Identify which cell holds the provided text, then report its [x, y] central coordinate. 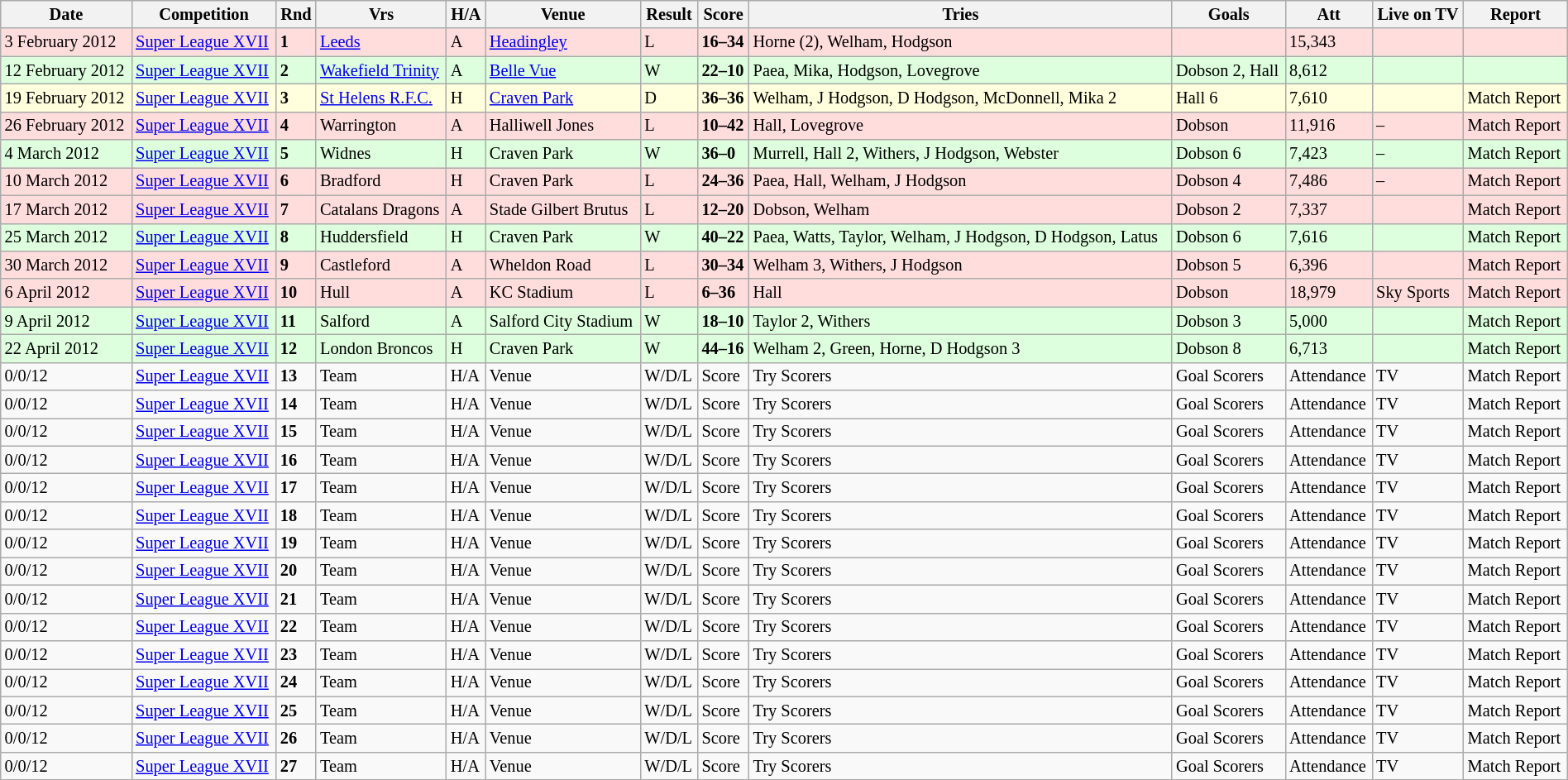
Tries [961, 14]
Welham, J Hodgson, D Hodgson, McDonnell, Mika 2 [961, 98]
7,423 [1328, 154]
Report [1515, 14]
Dobson, Welham [961, 209]
Halliwell Jones [563, 126]
16 [296, 460]
10–42 [724, 126]
Catalans Dragons [381, 209]
22 April 2012 [66, 348]
24 [296, 682]
Dobson 2 [1229, 209]
7 [296, 209]
22 [296, 627]
5,000 [1328, 321]
26 [296, 738]
Wheldon Road [563, 265]
Dobson 4 [1229, 181]
Salford [381, 321]
18 [296, 515]
Murrell, Hall 2, Withers, J Hodgson, Webster [961, 154]
Hall, Lovegrove [961, 126]
17 [296, 487]
Paea, Hall, Welham, J Hodgson [961, 181]
21 [296, 599]
3 February 2012 [66, 42]
8 [296, 237]
6–36 [724, 293]
Att [1328, 14]
Competition [203, 14]
Castleford [381, 265]
Dobson 2, Hall [1229, 70]
Belle Vue [563, 70]
11 [296, 321]
4 [296, 126]
25 March 2012 [66, 237]
Stade Gilbert Brutus [563, 209]
Dobson 5 [1229, 265]
Welham 3, Withers, J Hodgson [961, 265]
Rnd [296, 14]
2 [296, 70]
Welham 2, Green, Horne, D Hodgson 3 [961, 348]
Huddersfield [381, 237]
16–34 [724, 42]
1 [296, 42]
4 March 2012 [66, 154]
Live on TV [1417, 14]
25 [296, 711]
Dobson 8 [1229, 348]
Widnes [381, 154]
23 [296, 654]
44–16 [724, 348]
Wakefield Trinity [381, 70]
KC Stadium [563, 293]
Bradford [381, 181]
7,486 [1328, 181]
Dobson 3 [1229, 321]
Taylor 2, Withers [961, 321]
18,979 [1328, 293]
Headingley [563, 42]
22–10 [724, 70]
24–36 [724, 181]
12 [296, 348]
8,612 [1328, 70]
Date [66, 14]
Vrs [381, 14]
St Helens R.F.C. [381, 98]
12–20 [724, 209]
D [668, 98]
Paea, Watts, Taylor, Welham, J Hodgson, D Hodgson, Latus [961, 237]
6,713 [1328, 348]
18–10 [724, 321]
10 March 2012 [66, 181]
15 [296, 432]
36–0 [724, 154]
26 February 2012 [66, 126]
11,916 [1328, 126]
9 April 2012 [66, 321]
Hall [961, 293]
40–22 [724, 237]
6 [296, 181]
6,396 [1328, 265]
19 [296, 543]
Goals [1229, 14]
7,616 [1328, 237]
Leeds [381, 42]
10 [296, 293]
7,610 [1328, 98]
27 [296, 766]
9 [296, 265]
Result [668, 14]
Paea, Mika, Hodgson, Lovegrove [961, 70]
Salford City Stadium [563, 321]
Horne (2), Welham, Hodgson [961, 42]
19 February 2012 [66, 98]
13 [296, 376]
Warrington [381, 126]
36–36 [724, 98]
12 February 2012 [66, 70]
30–34 [724, 265]
17 March 2012 [66, 209]
London Broncos [381, 348]
14 [296, 404]
Hull [381, 293]
Sky Sports [1417, 293]
15,343 [1328, 42]
20 [296, 571]
7,337 [1328, 209]
Hall 6 [1229, 98]
5 [296, 154]
6 April 2012 [66, 293]
30 March 2012 [66, 265]
3 [296, 98]
